Pinpoint the cell where the given text exists, returning its [X, Y] midpoint coordinate. 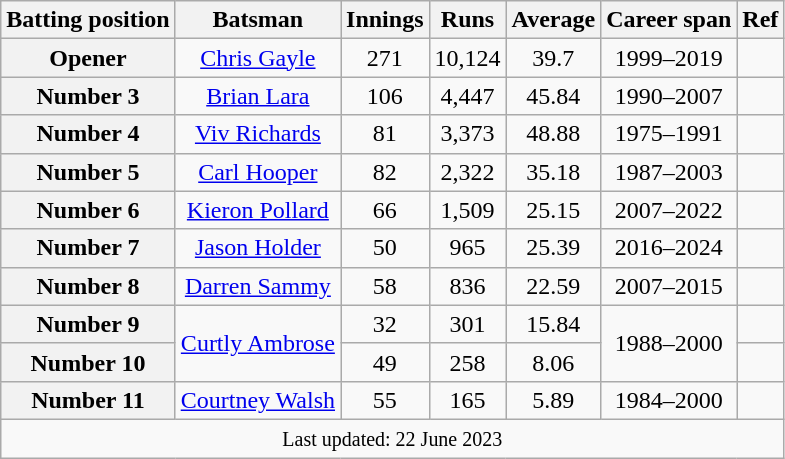
Number 9 [88, 324]
4,447 [468, 96]
Carl Hooper [258, 172]
25.39 [554, 248]
Number 3 [88, 96]
Number 4 [88, 134]
Number 6 [88, 210]
8.06 [554, 362]
Runs [468, 20]
Last updated: 22 June 2023 [392, 438]
58 [385, 286]
5.89 [554, 400]
Courtney Walsh [258, 400]
1988–2000 [669, 343]
3,373 [468, 134]
66 [385, 210]
49 [385, 362]
258 [468, 362]
Viv Richards [258, 134]
Jason Holder [258, 248]
48.88 [554, 134]
Chris Gayle [258, 58]
82 [385, 172]
2016–2024 [669, 248]
Darren Sammy [258, 286]
Brian Lara [258, 96]
Number 10 [88, 362]
39.7 [554, 58]
165 [468, 400]
Curtly Ambrose [258, 343]
1,509 [468, 210]
1975–1991 [669, 134]
1984–2000 [669, 400]
Kieron Pollard [258, 210]
81 [385, 134]
32 [385, 324]
22.59 [554, 286]
965 [468, 248]
15.84 [554, 324]
Batting position [88, 20]
50 [385, 248]
Number 5 [88, 172]
301 [468, 324]
55 [385, 400]
271 [385, 58]
1990–2007 [669, 96]
Ref [760, 20]
Average [554, 20]
10,124 [468, 58]
106 [385, 96]
Number 8 [88, 286]
Batsman [258, 20]
2,322 [468, 172]
836 [468, 286]
45.84 [554, 96]
1999–2019 [669, 58]
25.15 [554, 210]
35.18 [554, 172]
2007–2022 [669, 210]
Innings [385, 20]
Number 7 [88, 248]
Career span [669, 20]
Number 11 [88, 400]
2007–2015 [669, 286]
Opener [88, 58]
1987–2003 [669, 172]
